Identify which cell holds the provided text, then report its [x, y] central coordinate. 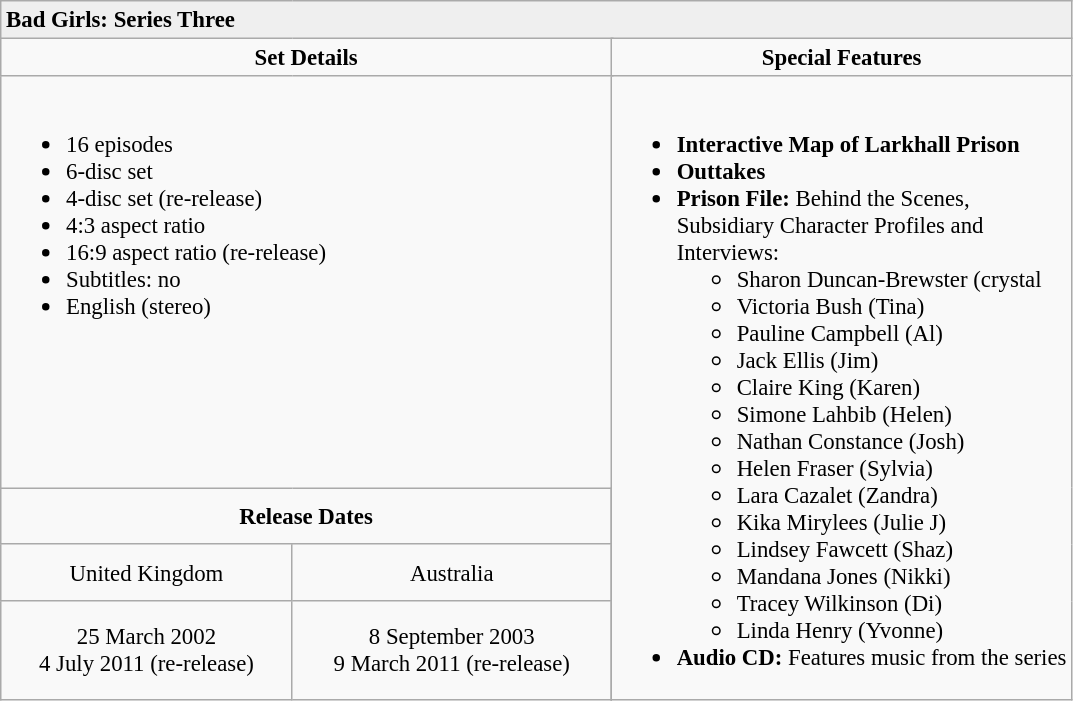
Set Details [306, 58]
16 episodes6-disc set4-disc set (re-release)4:3 aspect ratio16:9 aspect ratio (re-release)Subtitles: noEnglish (stereo) [306, 282]
25 March 20024 July 2011 (re-release) [146, 651]
8 September 20039 March 2011 (re-release) [452, 651]
Bad Girls: Series Three [536, 20]
United Kingdom [146, 574]
Australia [452, 574]
Special Features [842, 58]
Release Dates [306, 516]
